For the text-containing cell, return its midpoint in [X, Y] coordinate format. 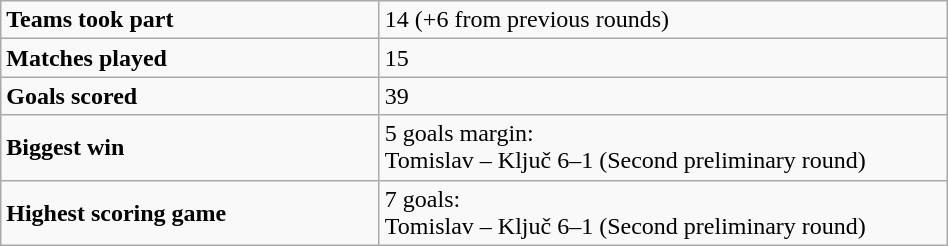
Matches played [190, 58]
14 (+6 from previous rounds) [663, 20]
15 [663, 58]
Goals scored [190, 96]
Highest scoring game [190, 212]
Biggest win [190, 148]
5 goals margin:Tomislav – Ključ 6–1 (Second preliminary round) [663, 148]
7 goals:Tomislav – Ključ 6–1 (Second preliminary round) [663, 212]
Teams took part [190, 20]
39 [663, 96]
